Locate the cell with the specified text and output its [x, y] center coordinate. 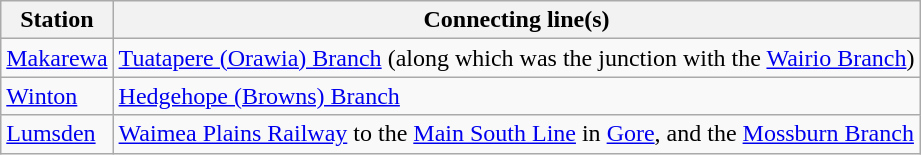
Tuatapere (Orawia) Branch (along which was the junction with the Wairio Branch) [516, 58]
Station [57, 20]
Winton [57, 96]
Lumsden [57, 134]
Connecting line(s) [516, 20]
Waimea Plains Railway to the Main South Line in Gore, and the Mossburn Branch [516, 134]
Makarewa [57, 58]
Hedgehope (Browns) Branch [516, 96]
